Find where the given text appears and provide that cell's center as [x, y] coordinate. 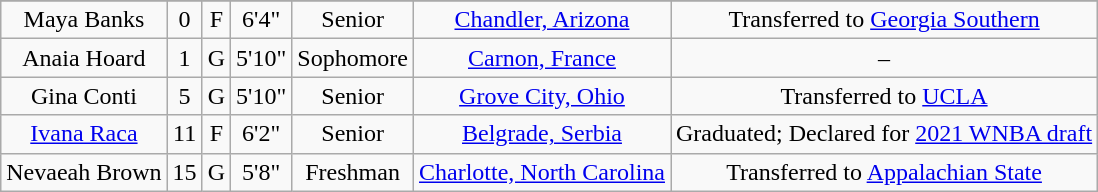
Anaia Hoard [84, 58]
Sophomore [353, 58]
Freshman [353, 172]
Graduated; Declared for 2021 WNBA draft [884, 134]
Transferred to Appalachian State [884, 172]
6'4" [262, 20]
Transferred to UCLA [884, 96]
5 [184, 96]
Chandler, Arizona [542, 20]
Nevaeah Brown [84, 172]
Gina Conti [84, 96]
11 [184, 134]
Maya Banks [84, 20]
– [884, 58]
Belgrade, Serbia [542, 134]
1 [184, 58]
Ivana Raca [84, 134]
15 [184, 172]
Carnon, France [542, 58]
Transferred to Georgia Southern [884, 20]
5'8" [262, 172]
6'2" [262, 134]
0 [184, 20]
Grove City, Ohio [542, 96]
Charlotte, North Carolina [542, 172]
